Scan for the cell matching the given text and deliver its [X, Y] coordinate at center. 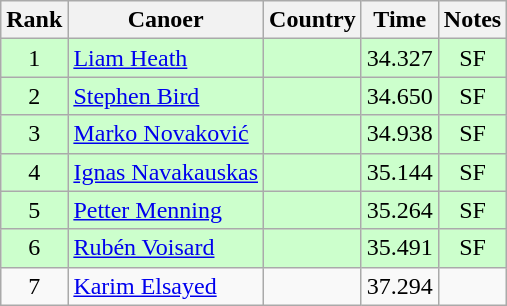
Petter Menning [166, 210]
35.491 [400, 248]
1 [34, 58]
7 [34, 286]
Notes [472, 20]
Time [400, 20]
4 [34, 172]
35.264 [400, 210]
6 [34, 248]
Rank [34, 20]
37.294 [400, 286]
Marko Novaković [166, 134]
Canoer [166, 20]
Liam Heath [166, 58]
Country [313, 20]
35.144 [400, 172]
Ignas Navakauskas [166, 172]
Stephen Bird [166, 96]
34.938 [400, 134]
5 [34, 210]
Karim Elsayed [166, 286]
Rubén Voisard [166, 248]
2 [34, 96]
3 [34, 134]
34.327 [400, 58]
34.650 [400, 96]
